Extract the [X, Y] coordinate from the center of the cell holding the provided text.  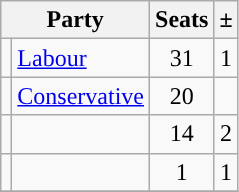
20 [182, 96]
± [226, 20]
31 [182, 58]
Conservative [81, 96]
Seats [182, 20]
2 [226, 134]
Party [76, 20]
14 [182, 134]
Labour [81, 58]
